Determine the [X, Y] coordinate at the center of the cell enclosing the given text.  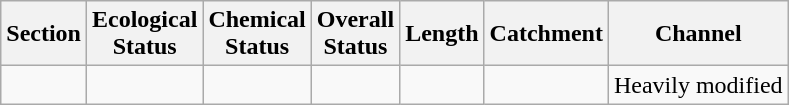
EcologicalStatus [144, 34]
Catchment [546, 34]
OverallStatus [355, 34]
Channel [698, 34]
Length [442, 34]
Section [44, 34]
Heavily modified [698, 85]
ChemicalStatus [257, 34]
